For the text-containing cell, return its midpoint in (X, Y) coordinate format. 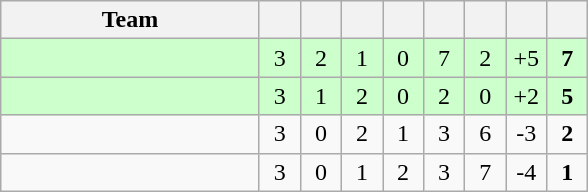
-3 (526, 134)
-4 (526, 172)
Team (130, 20)
+5 (526, 58)
5 (568, 96)
+2 (526, 96)
6 (486, 134)
